Return the [X, Y] coordinate for the center point of the cell that contains the specified text.  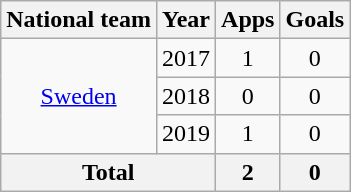
Sweden [79, 96]
National team [79, 20]
2018 [186, 96]
Apps [248, 20]
2017 [186, 58]
2 [248, 172]
Total [108, 172]
Goals [315, 20]
2019 [186, 134]
Year [186, 20]
